Capture the cell that displays the provided text and extract its (x, y) central coordinate. 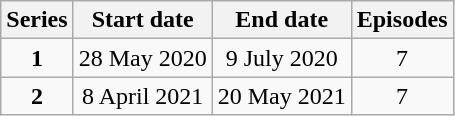
Series (37, 20)
9 July 2020 (282, 58)
1 (37, 58)
2 (37, 96)
20 May 2021 (282, 96)
28 May 2020 (142, 58)
Episodes (402, 20)
End date (282, 20)
8 April 2021 (142, 96)
Start date (142, 20)
